Extract the (X, Y) coordinate from the center of the cell holding the provided text.  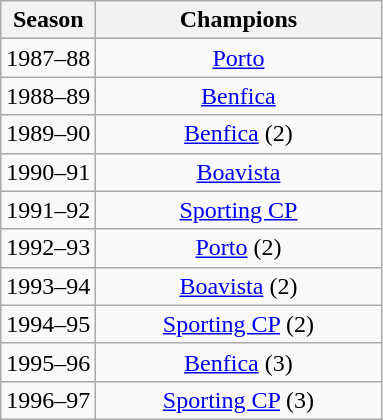
Porto (2) (238, 248)
1996–97 (48, 400)
Benfica (238, 96)
Benfica (2) (238, 134)
1989–90 (48, 134)
Porto (238, 58)
Sporting CP (3) (238, 400)
Sporting CP (2) (238, 324)
1995–96 (48, 362)
Season (48, 20)
Sporting CP (238, 210)
1987–88 (48, 58)
Benfica (3) (238, 362)
1990–91 (48, 172)
Boavista (238, 172)
Boavista (2) (238, 286)
1991–92 (48, 210)
1994–95 (48, 324)
Champions (238, 20)
1988–89 (48, 96)
1992–93 (48, 248)
1993–94 (48, 286)
